Identify which cell holds the provided text, then report its [x, y] central coordinate. 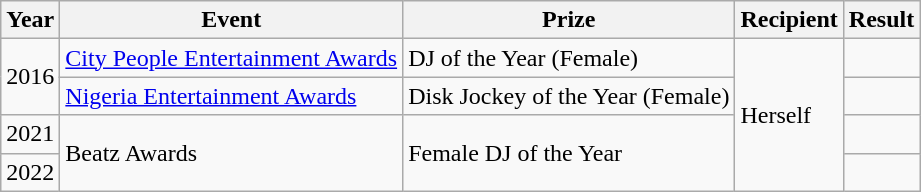
Event [232, 20]
Female DJ of the Year [569, 153]
Recipient [789, 20]
Prize [569, 20]
2016 [30, 77]
City People Entertainment Awards [232, 58]
2022 [30, 172]
Result [881, 20]
Herself [789, 115]
Nigeria Entertainment Awards [232, 96]
2021 [30, 134]
DJ of the Year (Female) [569, 58]
Year [30, 20]
Beatz Awards [232, 153]
Disk Jockey of the Year (Female) [569, 96]
